Output the (x, y) coordinate of the center of the cell containing the given text.  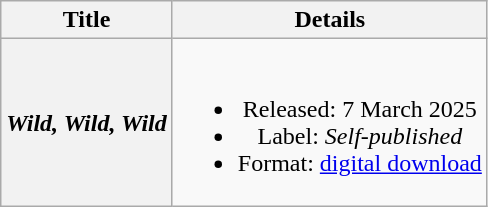
Wild, Wild, Wild (87, 122)
Details (330, 20)
Released: 7 March 2025Label: Self-publishedFormat: digital download (330, 122)
Title (87, 20)
